Return the (X, Y) coordinate for the center point of the cell that contains the specified text.  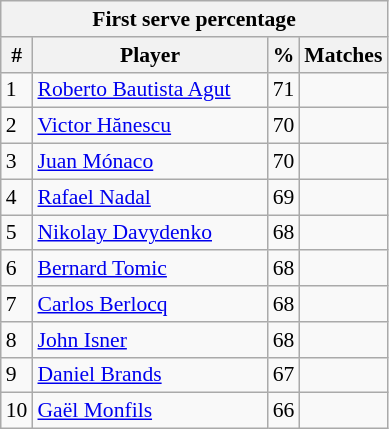
Roberto Bautista Agut (150, 90)
Victor Hănescu (150, 126)
Matches (343, 55)
Rafael Nadal (150, 197)
Carlos Berlocq (150, 304)
Juan Mónaco (150, 162)
69 (284, 197)
4 (17, 197)
2 (17, 126)
Daniel Brands (150, 375)
Bernard Tomic (150, 269)
# (17, 55)
Gaël Monfils (150, 411)
3 (17, 162)
6 (17, 269)
7 (17, 304)
71 (284, 90)
Player (150, 55)
9 (17, 375)
8 (17, 340)
66 (284, 411)
% (284, 55)
First serve percentage (194, 19)
John Isner (150, 340)
1 (17, 90)
Nikolay Davydenko (150, 233)
5 (17, 233)
10 (17, 411)
67 (284, 375)
